For the text-containing cell, return its midpoint in [x, y] coordinate format. 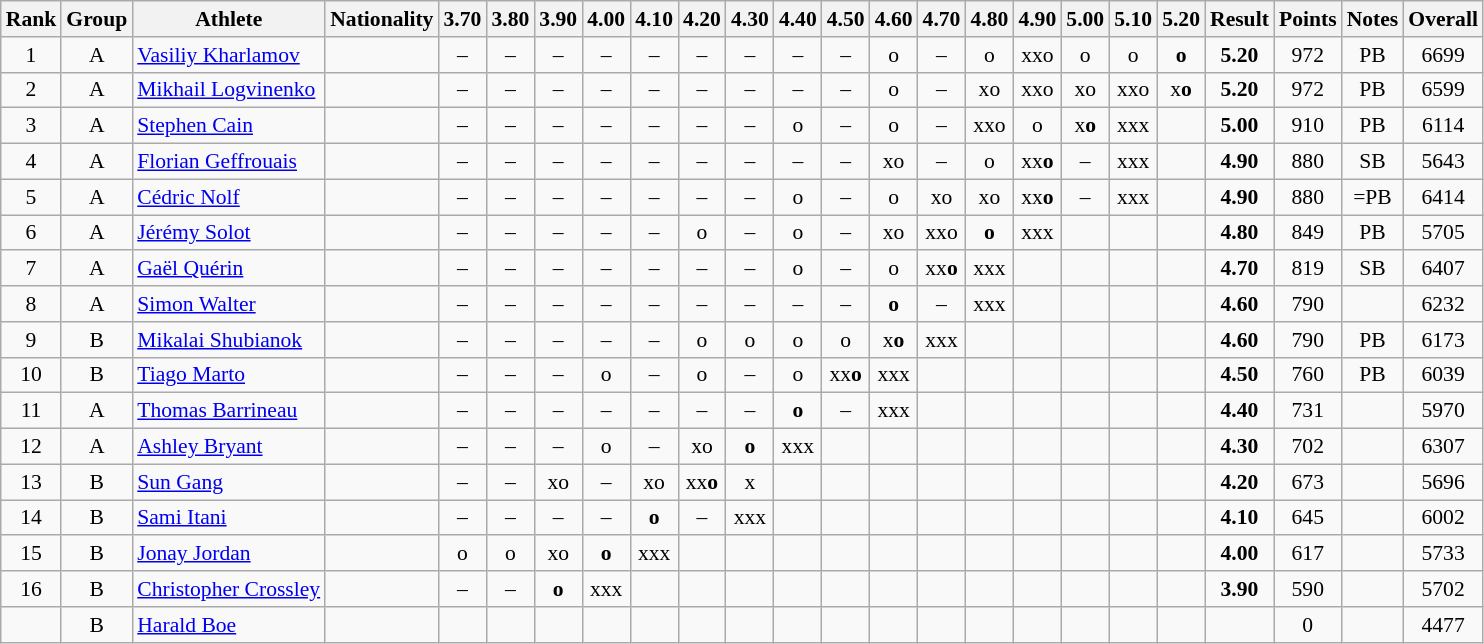
15 [32, 554]
6414 [1443, 197]
Cédric Nolf [228, 197]
6 [32, 233]
10 [32, 375]
Florian Geffrouais [228, 162]
9 [32, 340]
3 [32, 126]
Tiago Marto [228, 375]
5705 [1443, 233]
819 [1308, 269]
Christopher Crossley [228, 589]
7 [32, 269]
0 [1308, 625]
617 [1308, 554]
Sun Gang [228, 482]
6039 [1443, 375]
4477 [1443, 625]
760 [1308, 375]
Simon Walter [228, 304]
5970 [1443, 411]
5 [32, 197]
Group [96, 19]
8 [32, 304]
12 [32, 447]
Stephen Cain [228, 126]
849 [1308, 233]
=PB [1373, 197]
3.70 [462, 19]
5.10 [1133, 19]
Mikhail Logvinenko [228, 90]
Jonay Jordan [228, 554]
Result [1240, 19]
5643 [1443, 162]
5696 [1443, 482]
14 [32, 518]
645 [1308, 518]
Sami Itani [228, 518]
Gaël Quérin [228, 269]
Ashley Bryant [228, 447]
6599 [1443, 90]
5733 [1443, 554]
13 [32, 482]
x [750, 482]
6699 [1443, 55]
Rank [32, 19]
6114 [1443, 126]
16 [32, 589]
6307 [1443, 447]
Overall [1443, 19]
Harald Boe [228, 625]
731 [1308, 411]
910 [1308, 126]
4 [32, 162]
5702 [1443, 589]
6173 [1443, 340]
Jérémy Solot [228, 233]
2 [32, 90]
Mikalai Shubianok [228, 340]
11 [32, 411]
702 [1308, 447]
Nationality [382, 19]
Vasiliy Kharlamov [228, 55]
673 [1308, 482]
1 [32, 55]
3.80 [510, 19]
6407 [1443, 269]
Athlete [228, 19]
Notes [1373, 19]
590 [1308, 589]
Points [1308, 19]
6232 [1443, 304]
Thomas Barrineau [228, 411]
6002 [1443, 518]
